For the text-containing cell, return its midpoint in (X, Y) coordinate format. 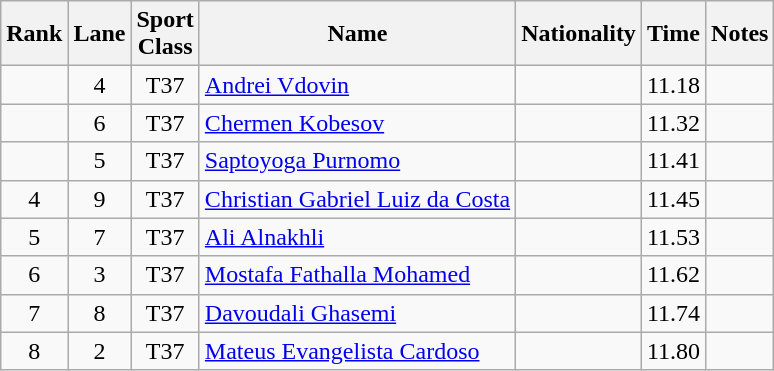
11.32 (673, 123)
Mateus Evangelista Cardoso (357, 351)
Lane (100, 34)
Christian Gabriel Luiz da Costa (357, 199)
3 (100, 275)
Mostafa Fathalla Mohamed (357, 275)
Saptoyoga Purnomo (357, 161)
11.41 (673, 161)
Chermen Kobesov (357, 123)
11.18 (673, 85)
11.45 (673, 199)
11.80 (673, 351)
Ali Alnakhli (357, 237)
Notes (740, 34)
Nationality (579, 34)
11.62 (673, 275)
Davoudali Ghasemi (357, 313)
Time (673, 34)
11.74 (673, 313)
Rank (34, 34)
Andrei Vdovin (357, 85)
Name (357, 34)
2 (100, 351)
11.53 (673, 237)
SportClass (165, 34)
9 (100, 199)
